Search for the cell housing the specified text and yield its [x, y] center coordinate. 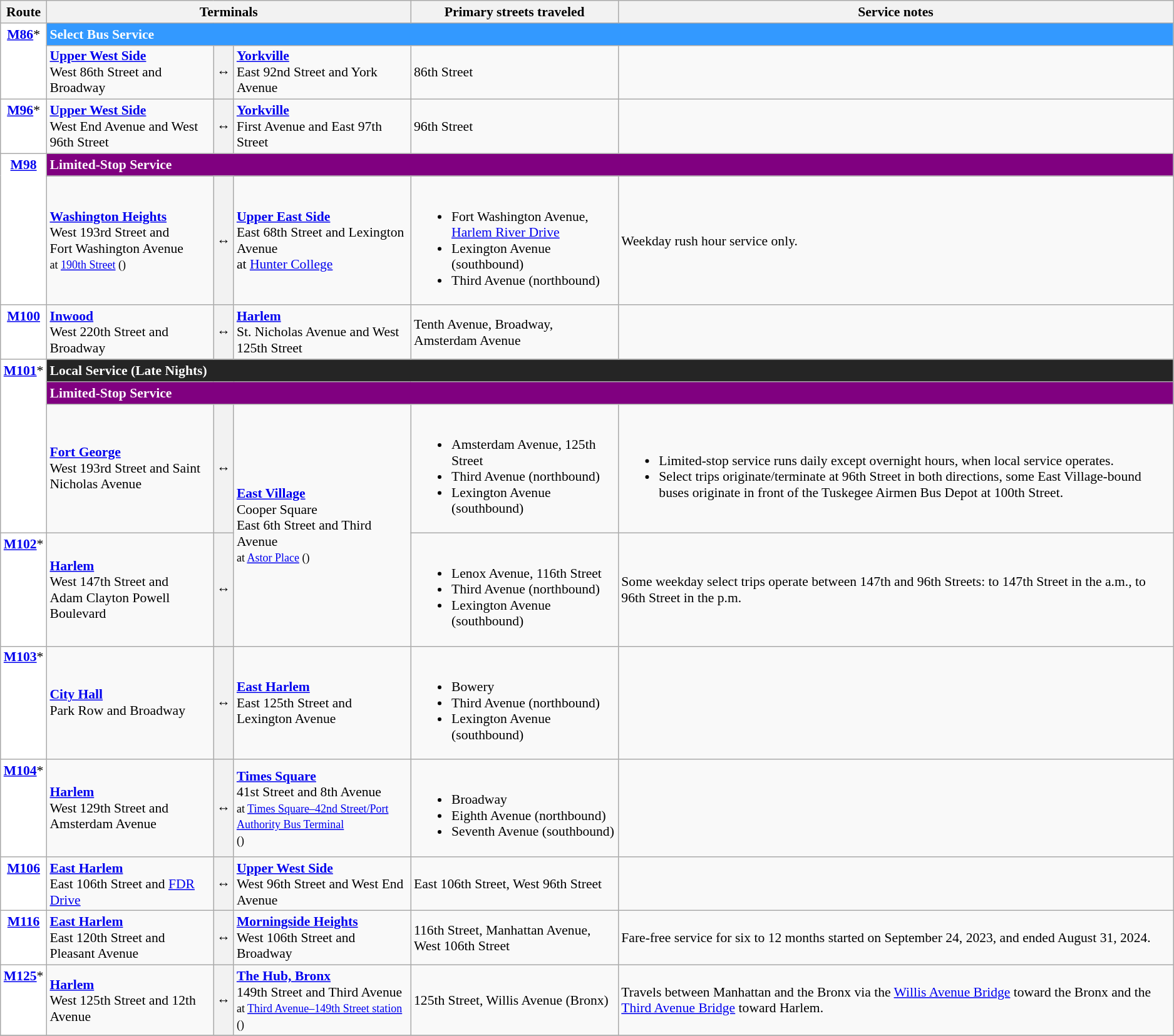
M104* [24, 808]
Route [24, 12]
M96* [24, 126]
Terminals [229, 12]
BroadwayEighth Avenue (northbound)Seventh Avenue (southbound) [515, 808]
Fort Washington Avenue, Harlem River DriveLexington Avenue (southbound)Third Avenue (northbound) [515, 240]
116th Street, Manhattan Avenue, West 106th Street [515, 938]
M100 [24, 333]
East HarlemEast 125th Street and Lexington Avenue [322, 704]
Upper West SideWest 96th Street and West End Avenue [322, 884]
Lenox Avenue, 116th StreetThird Avenue (northbound)Lexington Avenue (southbound) [515, 590]
Morningside HeightsWest 106th Street and Broadway [322, 938]
96th Street [515, 126]
East VillageCooper SquareEast 6th Street and Third Avenueat Astor Place () [322, 525]
M103* [24, 704]
East HarlemEast 106th Street and FDR Drive [130, 884]
M86* [24, 61]
Amsterdam Avenue, 125th StreetThird Avenue (northbound)Lexington Avenue (southbound) [515, 468]
East 106th Street, West 96th Street [515, 884]
The Hub, Bronx149th Street and Third Avenueat Third Avenue–149th Street station () [322, 1000]
M125* [24, 1000]
125th Street, Willis Avenue (Bronx) [515, 1000]
Select Bus Service [610, 34]
Times Square41st Street and 8th Avenueat Times Square–42nd Street/Port Authority Bus Terminal() [322, 808]
YorkvilleFirst Avenue and East 97th Street [322, 126]
East HarlemEast 120th Street and Pleasant Avenue [130, 938]
Travels between Manhattan and the Bronx via the Willis Avenue Bridge toward the Bronx and the Third Avenue Bridge toward Harlem. [895, 1000]
M98 [24, 230]
86th Street [515, 73]
Upper East SideEast 68th Street and Lexington Avenueat Hunter College [322, 240]
HarlemWest 147th Street andAdam Clayton Powell Boulevard [130, 590]
Upper West SideWest 86th Street and Broadway [130, 73]
BoweryThird Avenue (northbound)Lexington Avenue (southbound) [515, 704]
HarlemSt. Nicholas Avenue and West 125th Street [322, 333]
Local Service (Late Nights) [610, 371]
M116 [24, 938]
Washington HeightsWest 193rd Street andFort Washington Avenueat 190th Street () [130, 240]
M106 [24, 884]
Weekday rush hour service only. [895, 240]
Service notes [895, 12]
M102* [24, 590]
InwoodWest 220th Street and Broadway [130, 333]
HarlemWest 129th Street and Amsterdam Avenue [130, 808]
HarlemWest 125th Street and 12th Avenue [130, 1000]
Upper West SideWest End Avenue and West 96th Street [130, 126]
City HallPark Row and Broadway [130, 704]
YorkvilleEast 92nd Street and York Avenue [322, 73]
Fare-free service for six to 12 months started on September 24, 2023, and ended August 31, 2024. [895, 938]
Fort GeorgeWest 193rd Street and Saint Nicholas Avenue [130, 468]
M101* [24, 446]
Primary streets traveled [515, 12]
Tenth Avenue, Broadway, Amsterdam Avenue [515, 333]
Some weekday select trips operate between 147th and 96th Streets: to 147th Street in the a.m., to 96th Street in the p.m. [895, 590]
